Pinpoint the cell where the given text exists, returning its [X, Y] midpoint coordinate. 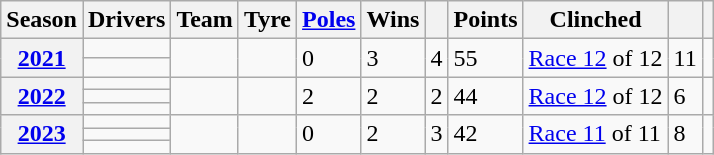
6 [685, 96]
Clinched [596, 20]
Race 11 of 11 [596, 134]
Wins [393, 20]
4 [436, 58]
2023 [42, 134]
Tyre [267, 20]
2022 [42, 96]
8 [685, 134]
Season [42, 20]
42 [486, 134]
Team [205, 20]
11 [685, 58]
Points [486, 20]
55 [486, 58]
2021 [42, 58]
44 [486, 96]
Poles [329, 20]
Drivers [126, 20]
